For the text-containing cell, return its midpoint in (x, y) coordinate format. 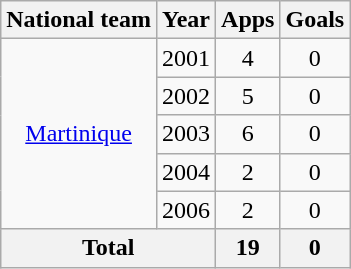
4 (248, 58)
Total (108, 248)
Apps (248, 20)
2002 (186, 96)
2003 (186, 134)
2006 (186, 210)
National team (79, 20)
Year (186, 20)
6 (248, 134)
Martinique (79, 134)
19 (248, 248)
5 (248, 96)
2004 (186, 172)
2001 (186, 58)
Goals (315, 20)
